Search for the cell housing the specified text and yield its (x, y) center coordinate. 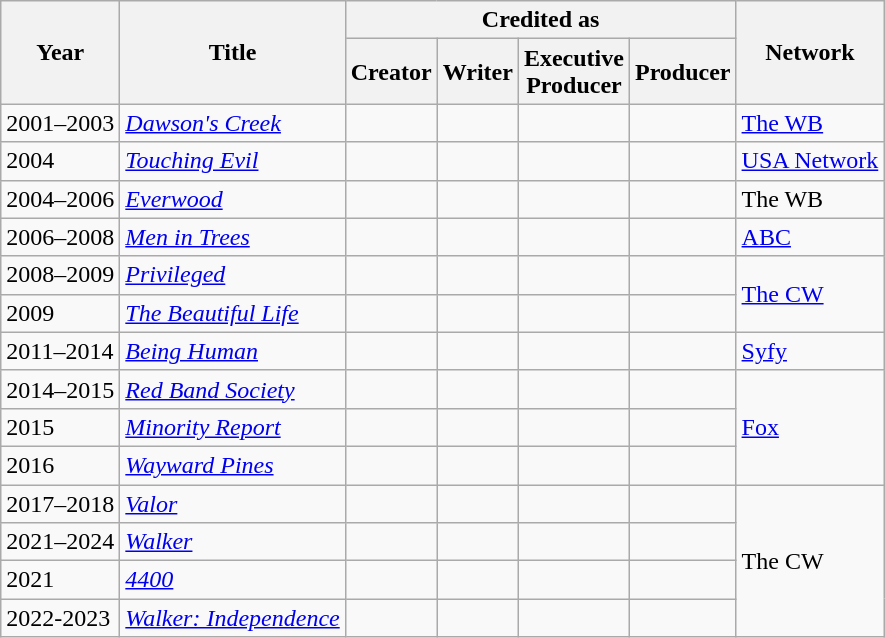
2015 (60, 427)
2009 (60, 313)
Minority Report (232, 427)
Writer (478, 72)
ExecutiveProducer (574, 72)
2011–2014 (60, 351)
Creator (391, 72)
2017–2018 (60, 503)
Privileged (232, 275)
Syfy (810, 351)
Walker: Independence (232, 618)
Fox (810, 427)
2004–2006 (60, 199)
2021–2024 (60, 542)
Touching Evil (232, 161)
4400 (232, 580)
2016 (60, 465)
Red Band Society (232, 389)
2008–2009 (60, 275)
Being Human (232, 351)
2006–2008 (60, 237)
2001–2003 (60, 123)
Title (232, 52)
Producer (682, 72)
Valor (232, 503)
Everwood (232, 199)
Walker (232, 542)
Network (810, 52)
Dawson's Creek (232, 123)
2004 (60, 161)
The Beautiful Life (232, 313)
Credited as (540, 20)
USA Network (810, 161)
2022-2023 (60, 618)
2014–2015 (60, 389)
Men in Trees (232, 237)
2021 (60, 580)
Wayward Pines (232, 465)
ABC (810, 237)
Year (60, 52)
